Capture the cell that displays the provided text and extract its [x, y] central coordinate. 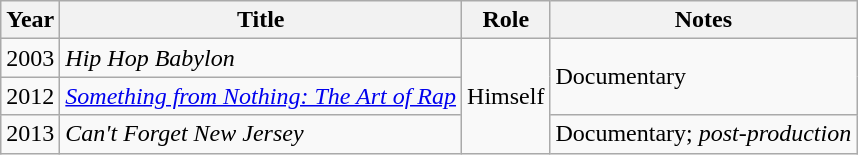
2003 [30, 58]
Role [506, 20]
Hip Hop Babylon [261, 58]
Something from Nothing: The Art of Rap [261, 96]
2012 [30, 96]
Year [30, 20]
2013 [30, 134]
Can't Forget New Jersey [261, 134]
Title [261, 20]
Notes [704, 20]
Documentary; post-production [704, 134]
Documentary [704, 77]
Himself [506, 96]
